Output the [X, Y] coordinate of the center of the cell containing the given text.  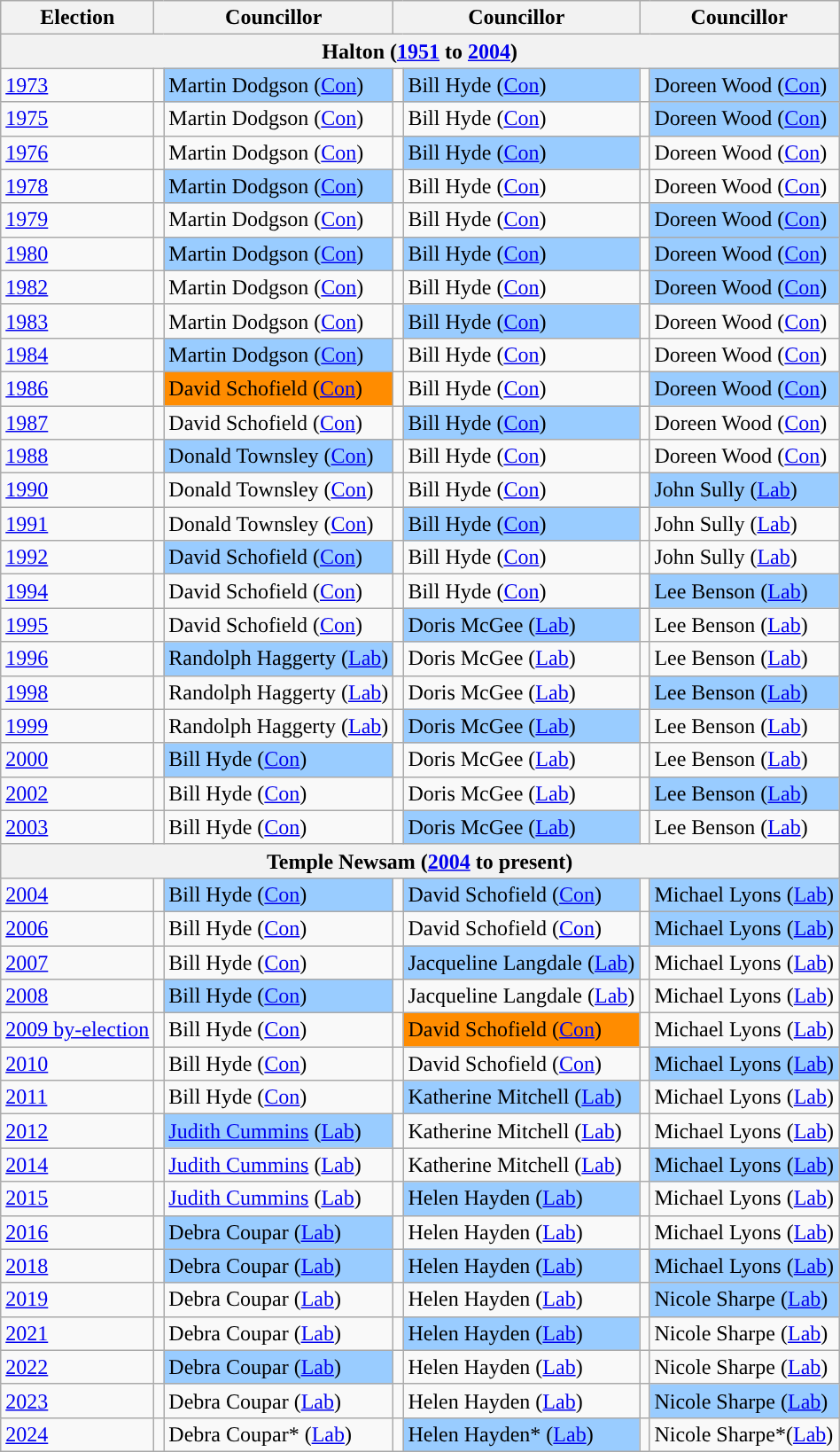
Debra Coupar* (Lab) [278, 1434]
1999 [78, 726]
1992 [78, 558]
2008 [78, 996]
1986 [78, 388]
1976 [78, 152]
1982 [78, 287]
1978 [78, 186]
1979 [78, 220]
1996 [78, 659]
1990 [78, 490]
1991 [78, 524]
2021 [78, 1333]
Halton (1951 to 2004) [420, 51]
1987 [78, 423]
Nicole Sharpe*(Lab) [744, 1434]
1998 [78, 692]
1995 [78, 625]
1980 [78, 254]
2011 [78, 1097]
1983 [78, 321]
2010 [78, 1064]
2007 [78, 962]
Helen Hayden* (Lab) [521, 1434]
2014 [78, 1165]
2015 [78, 1198]
1973 [78, 85]
1988 [78, 457]
2003 [78, 827]
1975 [78, 119]
2022 [78, 1367]
2023 [78, 1401]
2018 [78, 1266]
2004 [78, 894]
Temple Newsam (2004 to present) [420, 861]
2006 [78, 928]
Election [78, 18]
2009 by-election [78, 1030]
2002 [78, 793]
2012 [78, 1131]
2019 [78, 1300]
1994 [78, 591]
2024 [78, 1434]
1984 [78, 355]
2000 [78, 760]
2016 [78, 1232]
